Pinpoint the cell where the given text exists, returning its (X, Y) midpoint coordinate. 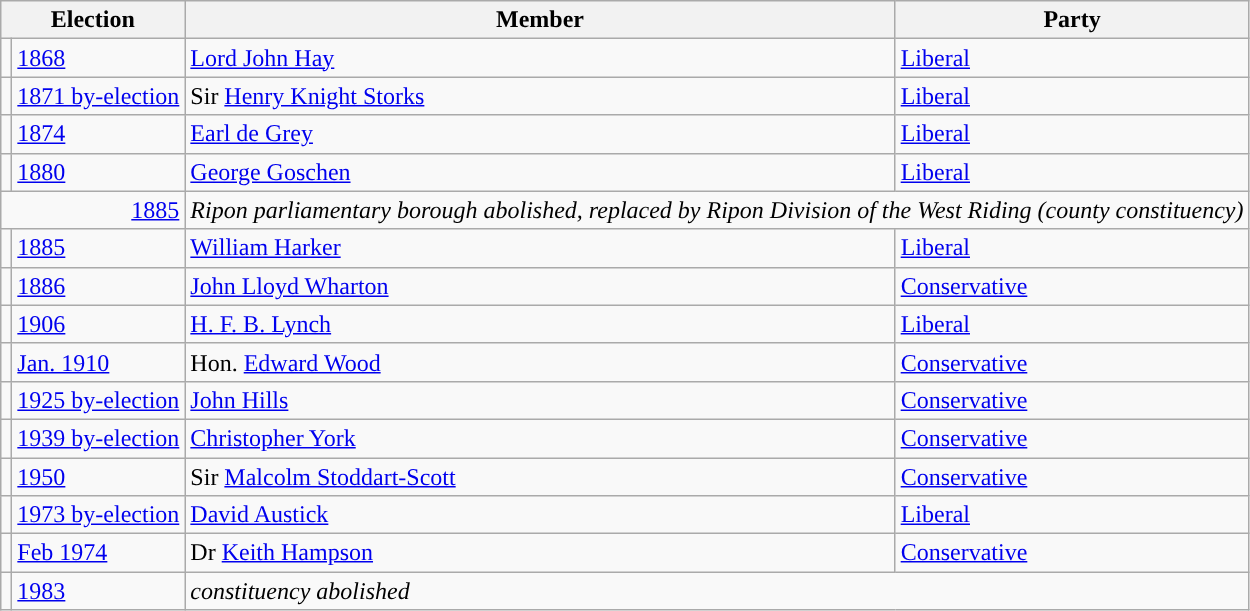
David Austick (540, 515)
Lord John Hay (540, 58)
William Harker (540, 248)
Election (93, 20)
1874 (98, 134)
George Goschen (540, 172)
Hon. Edward Wood (540, 362)
1906 (98, 324)
1973 by-election (98, 515)
H. F. B. Lynch (540, 324)
Member (540, 20)
Dr Keith Hampson (540, 553)
Sir Henry Knight Storks (540, 96)
1950 (98, 477)
John Lloyd Wharton (540, 286)
Ripon parliamentary borough abolished, replaced by Ripon Division of the West Riding (county constituency) (717, 210)
1880 (98, 172)
Feb 1974 (98, 553)
1939 by-election (98, 438)
Party (1072, 20)
constituency abolished (717, 591)
Earl de Grey (540, 134)
1925 by-election (98, 400)
1886 (98, 286)
Christopher York (540, 438)
Sir Malcolm Stoddart-Scott (540, 477)
1871 by-election (98, 96)
Jan. 1910 (98, 362)
1983 (98, 591)
John Hills (540, 400)
1868 (98, 58)
